For the text-containing cell, return its midpoint in (x, y) coordinate format. 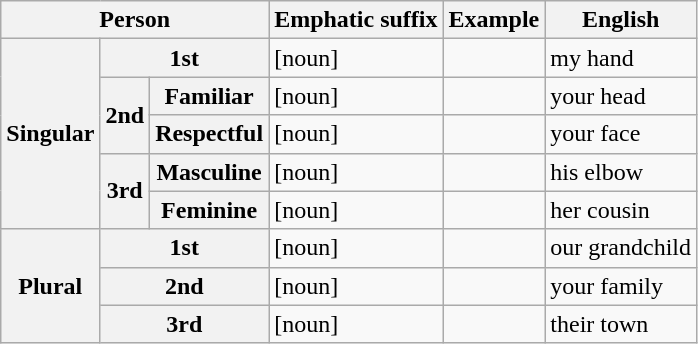
Singular (50, 134)
his elbow (621, 172)
Person (135, 20)
Example (494, 20)
our grandchild (621, 248)
Familiar (210, 96)
your family (621, 286)
Feminine (210, 210)
my hand (621, 58)
your head (621, 96)
Respectful (210, 134)
Masculine (210, 172)
Plural (50, 286)
her cousin (621, 210)
English (621, 20)
their town (621, 324)
Emphatic suffix (356, 20)
your face (621, 134)
